From the cell containing the given text, extract its center point as (x, y) coordinate. 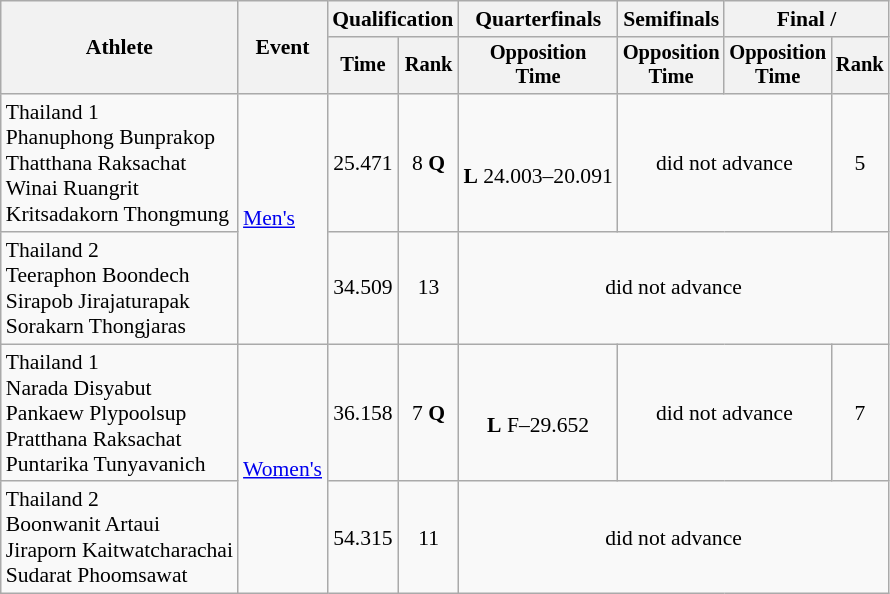
Thailand 2Teeraphon BoondechSirapob JirajaturapakSorakarn Thongjaras (120, 288)
54.315 (363, 538)
L F–29.652 (538, 413)
13 (429, 288)
7 (860, 413)
Semifinals (672, 19)
7 Q (429, 413)
Time (363, 66)
Women's (282, 469)
Qualification (392, 19)
L 24.003–20.091 (538, 163)
11 (429, 538)
Event (282, 48)
25.471 (363, 163)
Athlete (120, 48)
Quarterfinals (538, 19)
Thailand 1Narada DisyabutPankaew PlypoolsupPratthana RaksachatPuntarika Tunyavanich (120, 413)
36.158 (363, 413)
34.509 (363, 288)
5 (860, 163)
8 Q (429, 163)
Men's (282, 219)
Thailand 2Boonwanit ArtauiJiraporn KaitwatcharachaiSudarat Phoomsawat (120, 538)
Final / (806, 19)
Thailand 1Phanuphong BunprakopThatthana RaksachatWinai RuangritKritsadakorn Thongmung (120, 163)
